Scan for the cell matching the given text and deliver its (X, Y) coordinate at center. 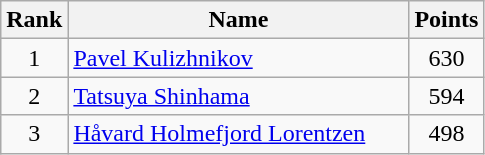
2 (34, 96)
594 (446, 96)
Tatsuya Shinhama (238, 96)
3 (34, 134)
Håvard Holmefjord Lorentzen (238, 134)
630 (446, 58)
1 (34, 58)
Rank (34, 20)
Points (446, 20)
498 (446, 134)
Name (238, 20)
Pavel Kulizhnikov (238, 58)
